Scan for the cell matching the given text and deliver its (X, Y) coordinate at center. 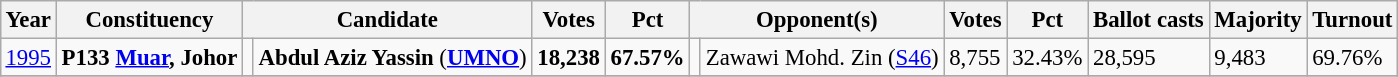
Constituency (149, 20)
P133 Muar, Johor (149, 57)
8,755 (976, 57)
Year (28, 20)
9,483 (1258, 57)
Majority (1258, 20)
67.57% (648, 57)
Zawawi Mohd. Zin (S46) (822, 57)
1995 (28, 57)
69.76% (1352, 57)
Candidate (388, 20)
28,595 (1148, 57)
Opponent(s) (817, 20)
18,238 (568, 57)
Abdul Aziz Yassin (UMNO) (392, 57)
32.43% (1048, 57)
Ballot casts (1148, 20)
Turnout (1352, 20)
